Output the [X, Y] coordinate of the center of the cell containing the given text.  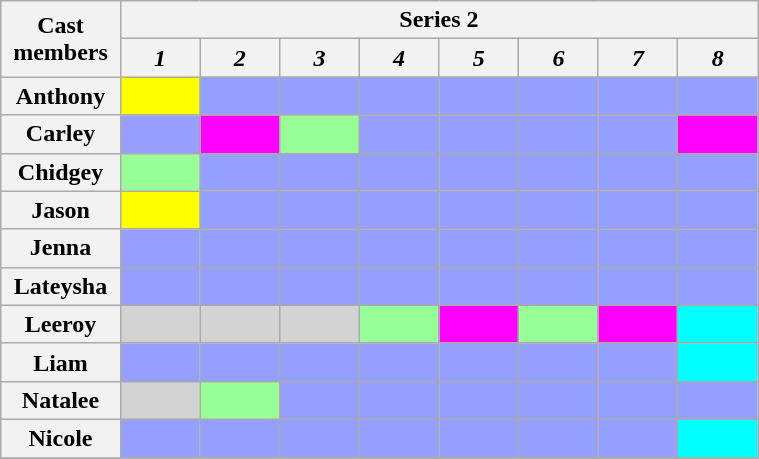
4 [399, 58]
Series 2 [438, 20]
Liam [61, 362]
6 [559, 58]
Leeroy [61, 324]
1 [160, 58]
Natalee [61, 400]
Jenna [61, 248]
Anthony [61, 96]
Jason [61, 210]
3 [320, 58]
7 [638, 58]
2 [240, 58]
Lateysha [61, 286]
Carley [61, 134]
5 [479, 58]
8 [718, 58]
Cast members [61, 39]
Nicole [61, 438]
Chidgey [61, 172]
